Locate the cell with the specified text and output its [X, Y] center coordinate. 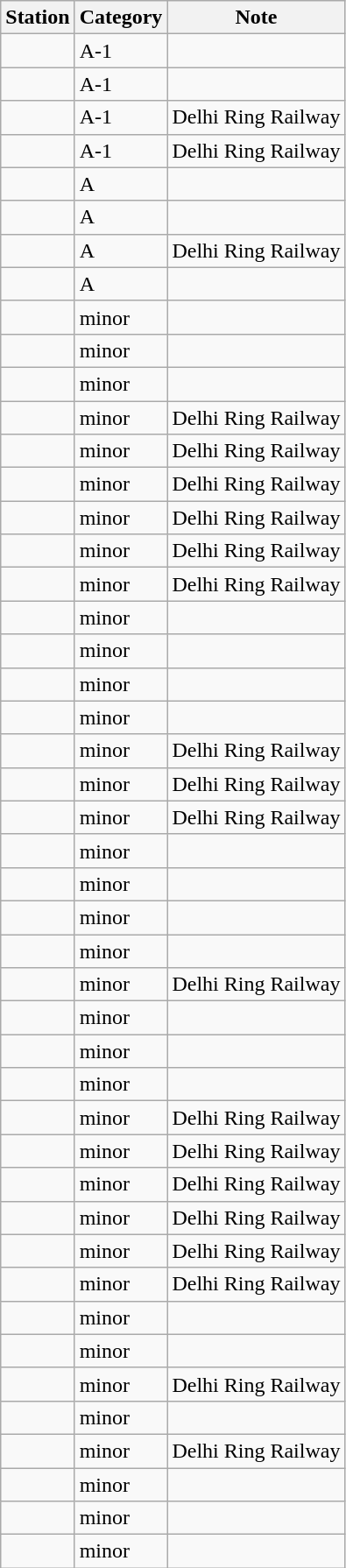
Station [38, 18]
Category [121, 18]
Note [256, 18]
